For the text-containing cell, return its midpoint in [X, Y] coordinate format. 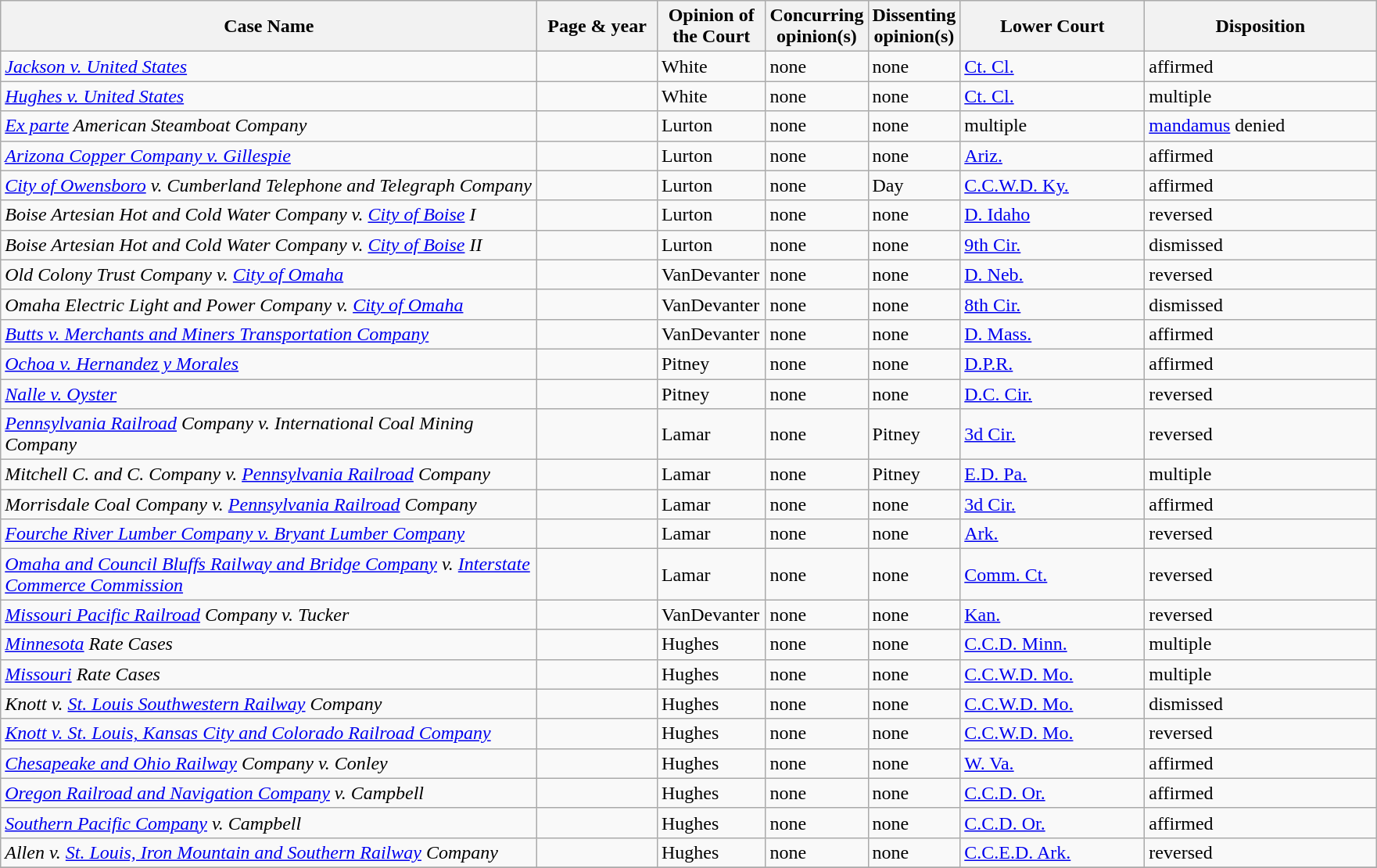
Knott v. St. Louis Southwestern Railway Company [269, 704]
Page & year [597, 27]
Omaha and Council Bluffs Railway and Bridge Company v. Interstate Commerce Commission [269, 574]
Southern Pacific Company v. Campbell [269, 823]
Knott v. St. Louis, Kansas City and Colorado Railroad Company [269, 733]
Boise Artesian Hot and Cold Water Company v. City of Boise I [269, 215]
Missouri Rate Cases [269, 674]
Oregon Railroad and Navigation Company v. Campbell [269, 793]
Lower Court [1052, 27]
Minnesota Rate Cases [269, 644]
Butts v. Merchants and Miners Transportation Company [269, 334]
Dissenting opinion(s) [914, 27]
C.C.W.D. Ky. [1052, 185]
Old Colony Trust Company v. City of Omaha [269, 274]
9th Cir. [1052, 245]
Ex parte American Steamboat Company [269, 126]
Comm. Ct. [1052, 574]
D. Neb. [1052, 274]
Chesapeake and Ohio Railway Company v. Conley [269, 763]
Omaha Electric Light and Power Company v. City of Omaha [269, 304]
Nalle v. Oyster [269, 393]
Hughes v. United States [269, 96]
Kan. [1052, 615]
C.C.E.D. Ark. [1052, 852]
Ariz. [1052, 156]
W. Va. [1052, 763]
Case Name [269, 27]
Opinion of the Court [712, 27]
C.C.D. Minn. [1052, 644]
Arizona Copper Company v. Gillespie [269, 156]
Pennsylvania Railroad Company v. International Coal Mining Company [269, 435]
Concurring opinion(s) [816, 27]
D. Mass. [1052, 334]
Allen v. St. Louis, Iron Mountain and Southern Railway Company [269, 852]
D.C. Cir. [1052, 393]
Ark. [1052, 534]
D.P.R. [1052, 364]
Ochoa v. Hernandez y Morales [269, 364]
Boise Artesian Hot and Cold Water Company v. City of Boise II [269, 245]
Fourche River Lumber Company v. Bryant Lumber Company [269, 534]
Jackson v. United States [269, 66]
D. Idaho [1052, 215]
8th Cir. [1052, 304]
mandamus denied [1260, 126]
E.D. Pa. [1052, 475]
Disposition [1260, 27]
City of Owensboro v. Cumberland Telephone and Telegraph Company [269, 185]
Missouri Pacific Railroad Company v. Tucker [269, 615]
Mitchell C. and C. Company v. Pennsylvania Railroad Company [269, 475]
Day [914, 185]
Morrisdale Coal Company v. Pennsylvania Railroad Company [269, 504]
